Search for the cell housing the specified text and yield its [X, Y] center coordinate. 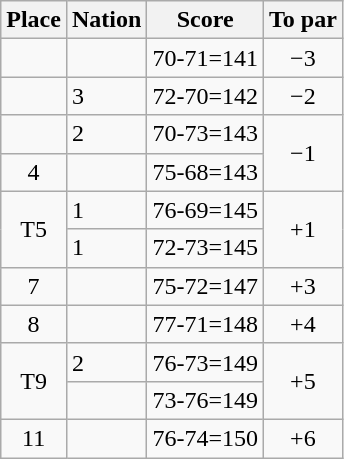
Place [34, 20]
+6 [302, 438]
72-73=145 [206, 248]
76-69=145 [206, 210]
−2 [302, 96]
76-74=150 [206, 438]
7 [34, 286]
−3 [302, 58]
3 [106, 96]
−1 [302, 153]
+5 [302, 381]
72-70=142 [206, 96]
+3 [302, 286]
70-73=143 [206, 134]
T5 [34, 229]
75-68=143 [206, 172]
73-76=149 [206, 400]
T9 [34, 381]
To par [302, 20]
Nation [106, 20]
76-73=149 [206, 362]
+4 [302, 324]
8 [34, 324]
4 [34, 172]
11 [34, 438]
+1 [302, 229]
77-71=148 [206, 324]
Score [206, 20]
70-71=141 [206, 58]
75-72=147 [206, 286]
